Find where the given text appears and provide that cell's center as (x, y) coordinate. 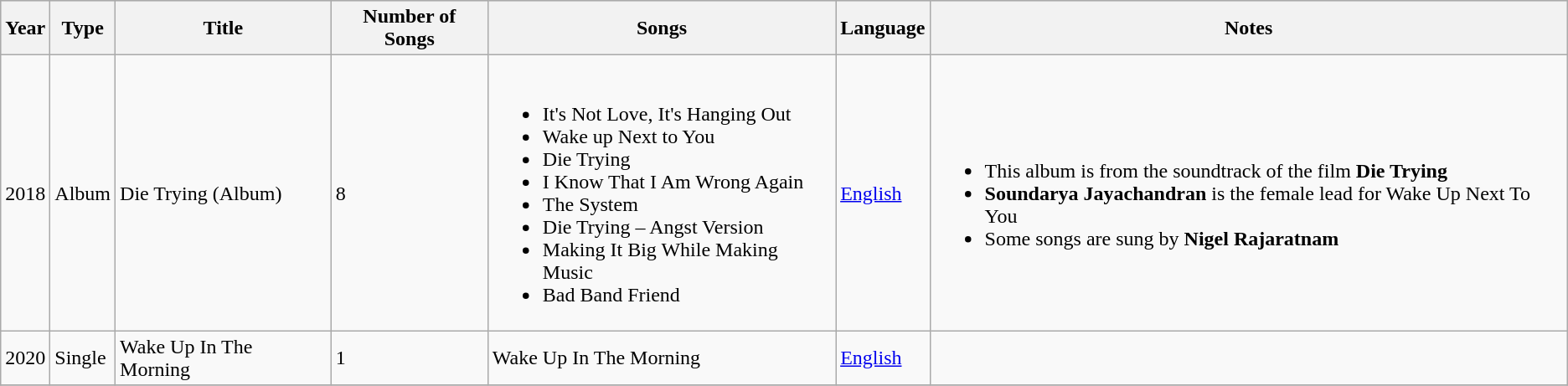
Notes (1248, 28)
2018 (25, 193)
Language (883, 28)
Album (83, 193)
Die Trying (Album) (224, 193)
Type (83, 28)
Title (224, 28)
Single (83, 358)
Songs (662, 28)
2020 (25, 358)
8 (409, 193)
Number of Songs (409, 28)
1 (409, 358)
Year (25, 28)
